Capture the cell that displays the provided text and extract its [x, y] central coordinate. 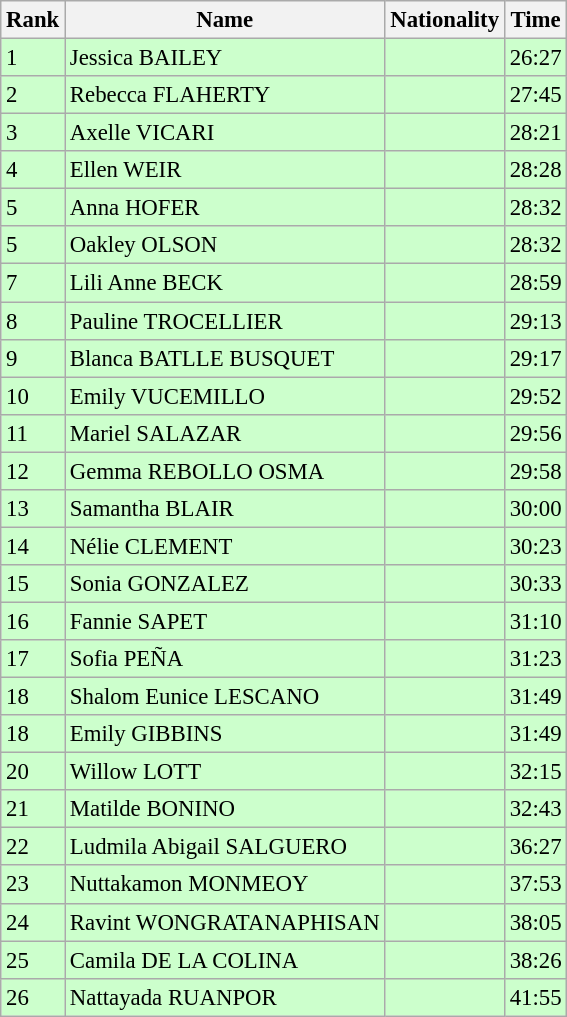
27:45 [536, 95]
24 [33, 922]
Time [536, 20]
31:10 [536, 621]
38:05 [536, 922]
30:00 [536, 509]
Nationality [444, 20]
Nuttakamon MONMEOY [225, 885]
Axelle VICARI [225, 133]
37:53 [536, 885]
Nélie CLEMENT [225, 546]
32:43 [536, 809]
Nattayada RUANPOR [225, 997]
41:55 [536, 997]
Sonia GONZALEZ [225, 584]
38:26 [536, 960]
Fannie SAPET [225, 621]
Name [225, 20]
16 [33, 621]
29:56 [536, 433]
30:33 [536, 584]
12 [33, 471]
Lili Anne BECK [225, 283]
Willow LOTT [225, 772]
25 [33, 960]
Sofia PEÑA [225, 659]
Gemma REBOLLO OSMA [225, 471]
Shalom Eunice LESCANO [225, 697]
28:59 [536, 283]
29:17 [536, 358]
Ravint WONGRATANAPHISAN [225, 922]
14 [33, 546]
29:13 [536, 321]
Rank [33, 20]
20 [33, 772]
23 [33, 885]
26:27 [536, 58]
Ludmila Abigail SALGUERO [225, 847]
30:23 [536, 546]
Samantha BLAIR [225, 509]
29:58 [536, 471]
31:23 [536, 659]
Ellen WEIR [225, 170]
Pauline TROCELLIER [225, 321]
Emily GIBBINS [225, 734]
22 [33, 847]
2 [33, 95]
Blanca BATLLE BUSQUET [225, 358]
15 [33, 584]
3 [33, 133]
Camila DE LA COLINA [225, 960]
36:27 [536, 847]
Matilde BONINO [225, 809]
17 [33, 659]
7 [33, 283]
Rebecca FLAHERTY [225, 95]
10 [33, 396]
Emily VUCEMILLO [225, 396]
Mariel SALAZAR [225, 433]
Oakley OLSON [225, 245]
21 [33, 809]
11 [33, 433]
28:28 [536, 170]
Anna HOFER [225, 208]
32:15 [536, 772]
29:52 [536, 396]
4 [33, 170]
Jessica BAILEY [225, 58]
8 [33, 321]
13 [33, 509]
26 [33, 997]
1 [33, 58]
9 [33, 358]
28:21 [536, 133]
